Identify which cell holds the provided text, then report its [X, Y] central coordinate. 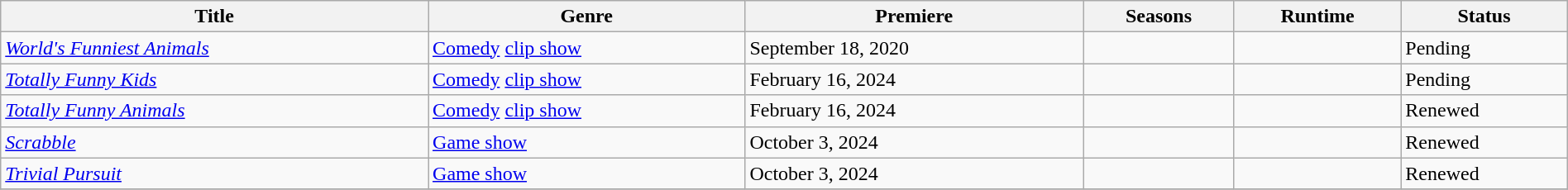
Scrabble [215, 142]
Seasons [1159, 17]
Title [215, 17]
Status [1484, 17]
Totally Funny Animals [215, 111]
Genre [587, 17]
Runtime [1317, 17]
Premiere [915, 17]
Totally Funny Kids [215, 79]
September 18, 2020 [915, 48]
Trivial Pursuit [215, 173]
World's Funniest Animals [215, 48]
